Identify which cell holds the provided text, then report its [x, y] central coordinate. 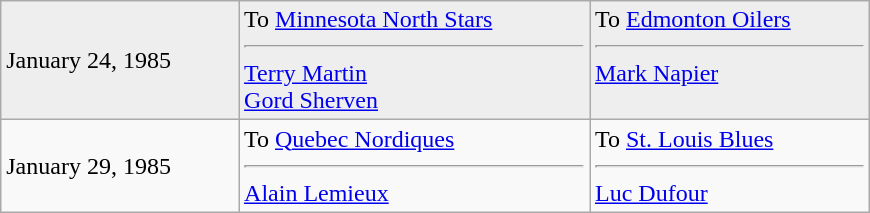
January 29, 1985 [120, 166]
January 24, 1985 [120, 60]
To Quebec NordiquesAlain Lemieux [414, 166]
To Minnesota North StarsTerry MartinGord Sherven [414, 60]
To St. Louis BluesLuc Dufour [730, 166]
To Edmonton OilersMark Napier [730, 60]
